From the cell containing the given text, extract its center point as (X, Y) coordinate. 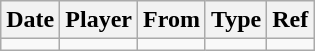
Player (99, 20)
Ref (290, 20)
Date (30, 20)
From (171, 20)
Type (236, 20)
